Scan for the cell matching the given text and deliver its (x, y) coordinate at center. 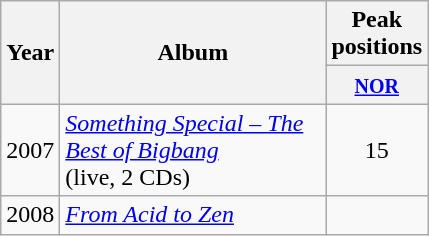
Album (193, 52)
Peak positions (377, 34)
2008 (30, 215)
From Acid to Zen (193, 215)
15 (377, 150)
Year (30, 52)
NOR (377, 85)
2007 (30, 150)
Something Special – The Best of Bigbang (live, 2 CDs) (193, 150)
